Provide the [X, Y] coordinate of the cell's center where the given text is located.  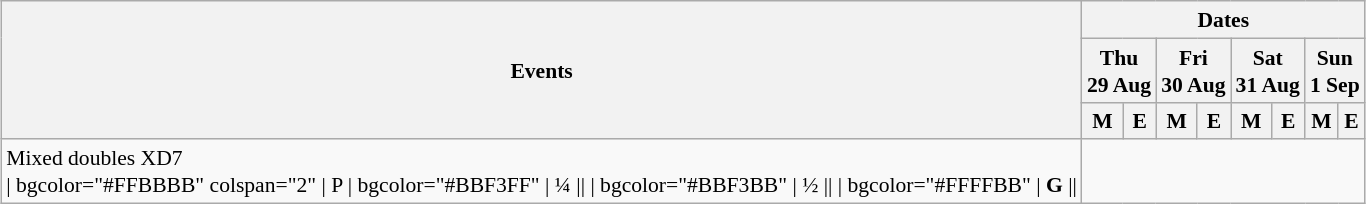
Sun1 Sep [1335, 70]
Mixed doubles XD7| bgcolor="#FFBBBB" colspan="2" | P | bgcolor="#BBF3FF" | ¼ || | bgcolor="#BBF3BB" | ½ || | bgcolor="#FFFFBB" | G || [542, 171]
Dates [1224, 20]
Sat31 Aug [1268, 70]
Events [542, 70]
Fri30 Aug [1193, 70]
Thu29 Aug [1119, 70]
